Extract the (X, Y) coordinate from the center of the cell holding the provided text.  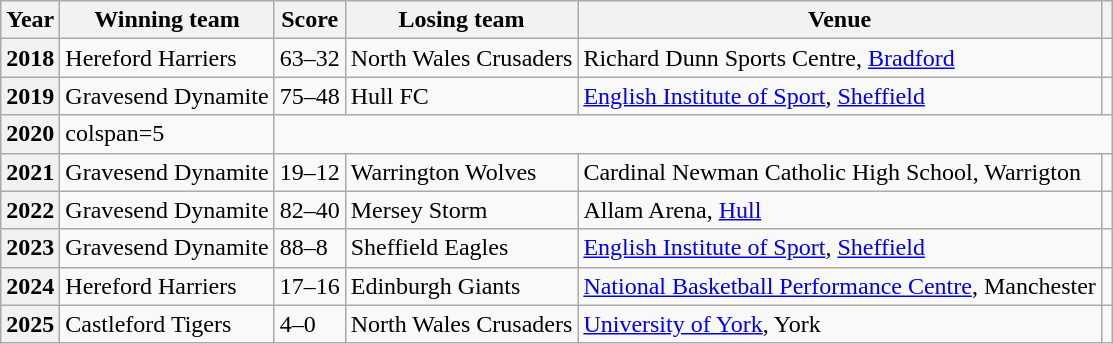
2018 (30, 58)
Winning team (167, 20)
2025 (30, 324)
2024 (30, 286)
Year (30, 20)
Cardinal Newman Catholic High School, Warrigton (840, 172)
colspan=5 (167, 134)
Score (310, 20)
82–40 (310, 210)
2021 (30, 172)
75–48 (310, 96)
Richard Dunn Sports Centre, Bradford (840, 58)
19–12 (310, 172)
Venue (840, 20)
4–0 (310, 324)
Mersey Storm (462, 210)
17–16 (310, 286)
88–8 (310, 248)
2019 (30, 96)
Allam Arena, Hull (840, 210)
University of York, York (840, 324)
2022 (30, 210)
Warrington Wolves (462, 172)
2020 (30, 134)
National Basketball Performance Centre, Manchester (840, 286)
Hull FC (462, 96)
Castleford Tigers (167, 324)
Losing team (462, 20)
63–32 (310, 58)
2023 (30, 248)
Sheffield Eagles (462, 248)
Edinburgh Giants (462, 286)
